Find where the given text appears and provide that cell's center as (x, y) coordinate. 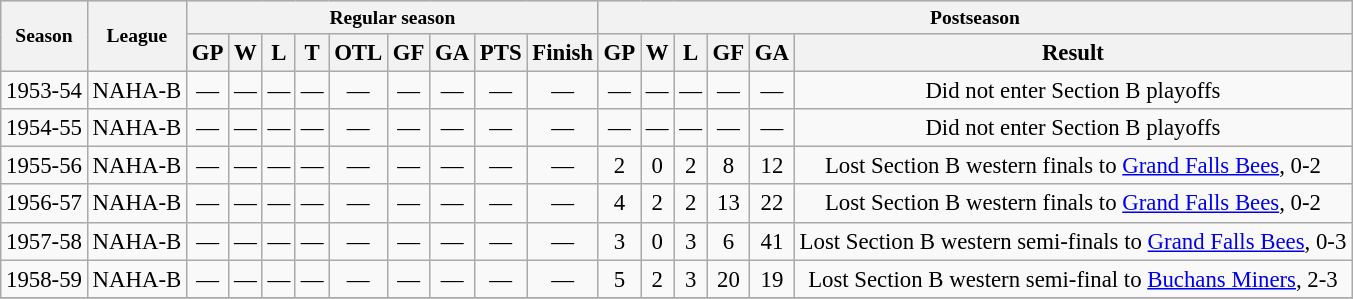
1953-54 (44, 91)
20 (728, 279)
Postseason (974, 18)
13 (728, 204)
1958-59 (44, 279)
41 (772, 241)
Regular season (392, 18)
19 (772, 279)
6 (728, 241)
1956-57 (44, 204)
12 (772, 166)
1957-58 (44, 241)
1955-56 (44, 166)
1954-55 (44, 128)
22 (772, 204)
League (136, 36)
Lost Section B western semi-final to Buchans Miners, 2-3 (1072, 279)
OTL (358, 53)
5 (619, 279)
Season (44, 36)
4 (619, 204)
8 (728, 166)
Result (1072, 53)
PTS (501, 53)
T (312, 53)
Finish (562, 53)
Lost Section B western semi-finals to Grand Falls Bees, 0-3 (1072, 241)
